From the cell containing the given text, extract its center point as (x, y) coordinate. 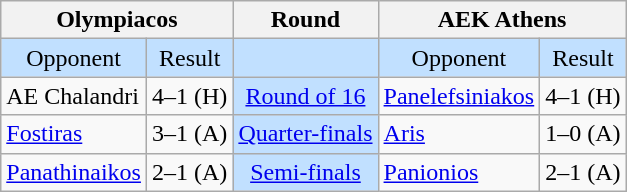
Panionios (459, 172)
Aris (459, 134)
Quarter-finals (306, 134)
1–0 (A) (583, 134)
Round (306, 20)
AE Chalandri (74, 96)
Round of 16 (306, 96)
Panelefsiniakos (459, 96)
Panathinaikos (74, 172)
Olympiacos (117, 20)
Fostiras (74, 134)
Semi-finals (306, 172)
AEK Athens (502, 20)
3–1 (A) (189, 134)
